Determine the [x, y] coordinate at the center of the cell enclosing the given text.  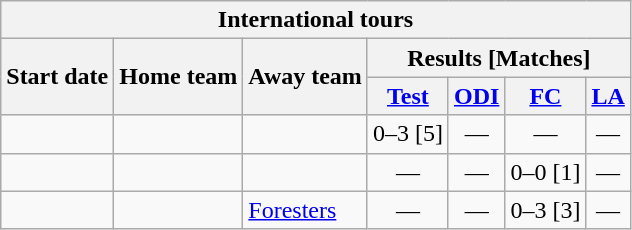
ODI [476, 96]
Results [Matches] [498, 58]
LA [608, 96]
0–3 [5] [408, 134]
FC [546, 96]
Foresters [306, 210]
Start date [58, 77]
0–3 [3] [546, 210]
Home team [178, 77]
International tours [316, 20]
0–0 [1] [546, 172]
Test [408, 96]
Away team [306, 77]
